Return the (x, y) coordinate for the center point of the cell that contains the specified text.  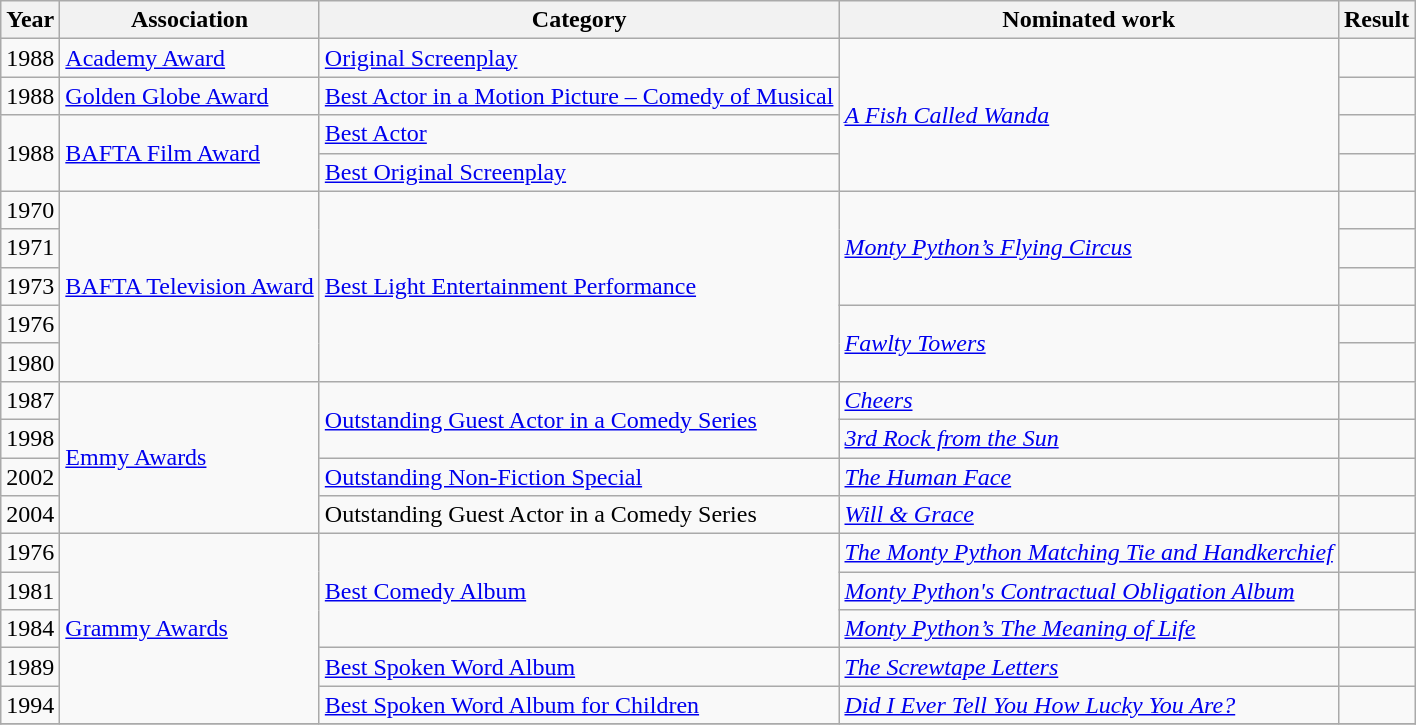
BAFTA Film Award (190, 153)
1980 (30, 362)
Golden Globe Award (190, 96)
Best Spoken Word Album (579, 667)
1989 (30, 667)
Monty Python's Contractual Obligation Album (1088, 591)
2002 (30, 477)
Cheers (1088, 400)
Fawlty Towers (1088, 343)
3rd Rock from the Sun (1088, 438)
Monty Python’s The Meaning of Life (1088, 629)
Best Comedy Album (579, 591)
Association (190, 20)
1981 (30, 591)
The Human Face (1088, 477)
A Fish Called Wanda (1088, 115)
Result (1376, 20)
The Screwtape Letters (1088, 667)
2004 (30, 515)
Best Spoken Word Album for Children (579, 705)
1970 (30, 210)
Outstanding Non-Fiction Special (579, 477)
Will & Grace (1088, 515)
Best Actor in a Motion Picture – Comedy of Musical (579, 96)
The Monty Python Matching Tie and Handkerchief (1088, 553)
1973 (30, 286)
Category (579, 20)
1971 (30, 248)
Best Original Screenplay (579, 172)
Emmy Awards (190, 457)
Original Screenplay (579, 58)
1998 (30, 438)
Monty Python’s Flying Circus (1088, 248)
1987 (30, 400)
1984 (30, 629)
Grammy Awards (190, 629)
1994 (30, 705)
Year (30, 20)
BAFTA Television Award (190, 286)
Did I Ever Tell You How Lucky You Are? (1088, 705)
Nominated work (1088, 20)
Best Actor (579, 134)
Best Light Entertainment Performance (579, 286)
Academy Award (190, 58)
